Identify which cell holds the provided text, then report its [x, y] central coordinate. 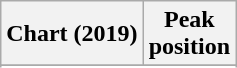
Chart (2019) [72, 34]
Peakposition [189, 34]
